Detect which cell encompasses the target text, then output its (x, y) center coordinate. 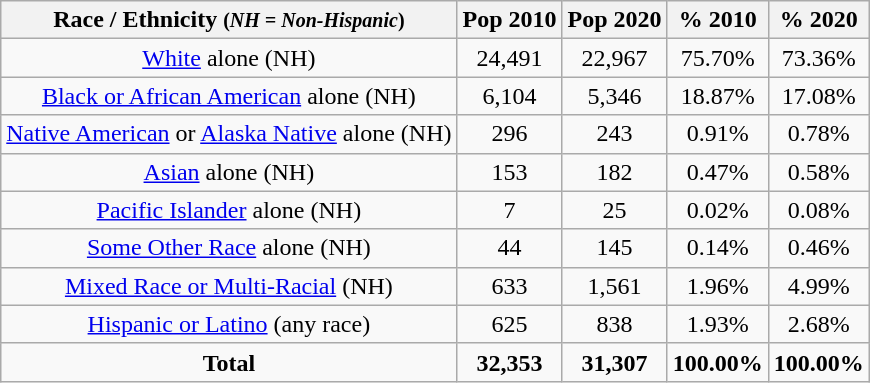
Pop 2010 (510, 20)
Pacific Islander alone (NH) (229, 210)
1,561 (614, 286)
25 (614, 210)
31,307 (614, 362)
0.47% (718, 172)
73.36% (818, 58)
4.99% (818, 286)
0.78% (818, 134)
44 (510, 248)
% 2020 (818, 20)
Hispanic or Latino (any race) (229, 324)
Some Other Race alone (NH) (229, 248)
838 (614, 324)
32,353 (510, 362)
0.14% (718, 248)
0.91% (718, 134)
0.08% (818, 210)
Pop 2020 (614, 20)
22,967 (614, 58)
0.58% (818, 172)
White alone (NH) (229, 58)
145 (614, 248)
Asian alone (NH) (229, 172)
Mixed Race or Multi-Racial (NH) (229, 286)
6,104 (510, 96)
0.46% (818, 248)
18.87% (718, 96)
17.08% (818, 96)
% 2010 (718, 20)
1.93% (718, 324)
0.02% (718, 210)
75.70% (718, 58)
Native American or Alaska Native alone (NH) (229, 134)
7 (510, 210)
24,491 (510, 58)
182 (614, 172)
2.68% (818, 324)
633 (510, 286)
5,346 (614, 96)
Black or African American alone (NH) (229, 96)
153 (510, 172)
243 (614, 134)
625 (510, 324)
1.96% (718, 286)
296 (510, 134)
Total (229, 362)
Race / Ethnicity (NH = Non-Hispanic) (229, 20)
